Output the [x, y] coordinate of the center of the cell containing the given text.  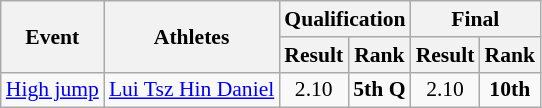
Athletes [192, 36]
5th Q [379, 90]
Final [476, 19]
Qualification [344, 19]
Event [52, 36]
High jump [52, 90]
10th [510, 90]
Lui Tsz Hin Daniel [192, 90]
